Locate the cell with the specified text and output its (X, Y) center coordinate. 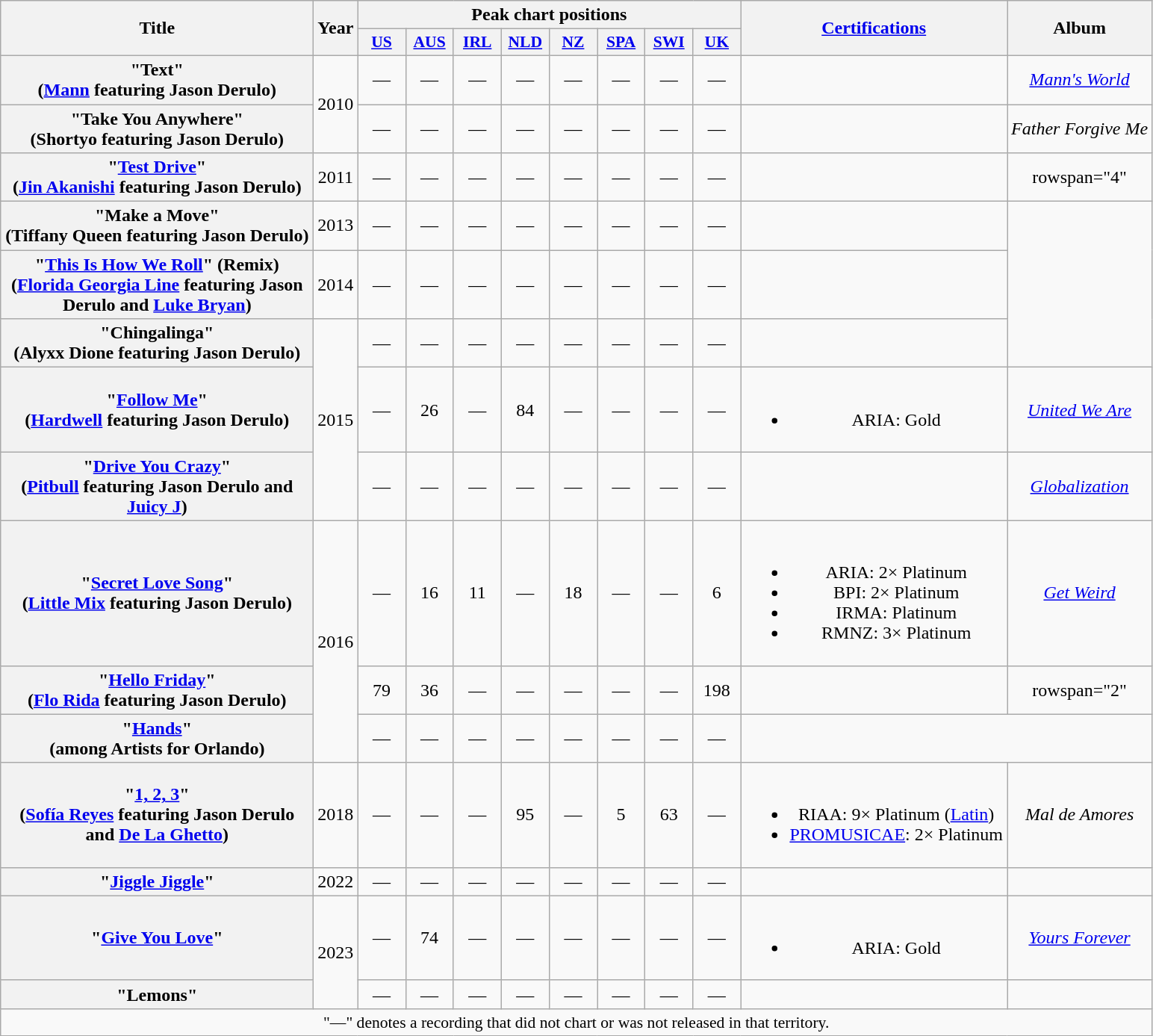
NLD (525, 43)
United We Are (1080, 409)
UK (717, 43)
US (382, 43)
RIAA: 9× Platinum (Latin)PROMUSICAE: 2× Platinum (874, 815)
Globalization (1080, 486)
16 (429, 593)
"Hands"(among Artists for Orlando) (157, 738)
rowspan="2" (1080, 690)
36 (429, 690)
"Give You Love" (157, 938)
Get Weird (1080, 593)
"Secret Love Song"(Little Mix featuring Jason Derulo) (157, 593)
198 (717, 690)
2014 (336, 285)
2022 (336, 881)
79 (382, 690)
11 (477, 593)
"Take You Anywhere"(Shortyo featuring Jason Derulo) (157, 128)
"Jiggle Jiggle" (157, 881)
Year (336, 28)
NZ (573, 43)
ARIA: 2× PlatinumBPI: 2× PlatinumIRMA: PlatinumRMNZ: 3× Platinum (874, 593)
"Follow Me"(Hardwell featuring Jason Derulo) (157, 409)
Peak chart positions (550, 15)
SWI (669, 43)
2011 (336, 178)
rowspan="4" (1080, 178)
63 (669, 815)
Mal de Amores (1080, 815)
"Test Drive"(Jin Akanishi featuring Jason Derulo) (157, 178)
Mann's World (1080, 79)
2010 (336, 104)
26 (429, 409)
AUS (429, 43)
"This Is How We Roll" (Remix)(Florida Georgia Line featuring Jason Derulo and Luke Bryan) (157, 285)
"Text"(Mann featuring Jason Derulo) (157, 79)
2018 (336, 815)
Certifications (874, 28)
84 (525, 409)
"Lemons" (157, 994)
"Make a Move"(Tiffany Queen featuring Jason Derulo) (157, 226)
6 (717, 593)
"Drive You Crazy"(Pitbull featuring Jason Derulo and Juicy J) (157, 486)
2013 (336, 226)
18 (573, 593)
2023 (336, 952)
Father Forgive Me (1080, 128)
"—" denotes a recording that did not chart or was not released in that territory. (576, 1022)
5 (621, 815)
74 (429, 938)
"1, 2, 3"(Sofía Reyes featuring Jason Derulo and De La Ghetto) (157, 815)
Title (157, 28)
"Chingalinga" (Alyxx Dione featuring Jason Derulo) (157, 344)
"Hello Friday"(Flo Rida featuring Jason Derulo) (157, 690)
2015 (336, 420)
95 (525, 815)
2016 (336, 642)
Album (1080, 28)
SPA (621, 43)
Yours Forever (1080, 938)
IRL (477, 43)
